Find where the given text appears and provide that cell's center as [X, Y] coordinate. 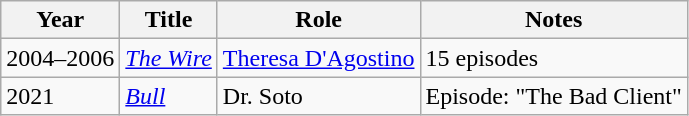
Year [60, 20]
2021 [60, 96]
The Wire [169, 58]
Dr. Soto [318, 96]
Episode: "The Bad Client" [554, 96]
Role [318, 20]
2004–2006 [60, 58]
Title [169, 20]
Notes [554, 20]
Bull [169, 96]
15 episodes [554, 58]
Theresa D'Agostino [318, 58]
